Return [x, y] of the center of cell containing provided text 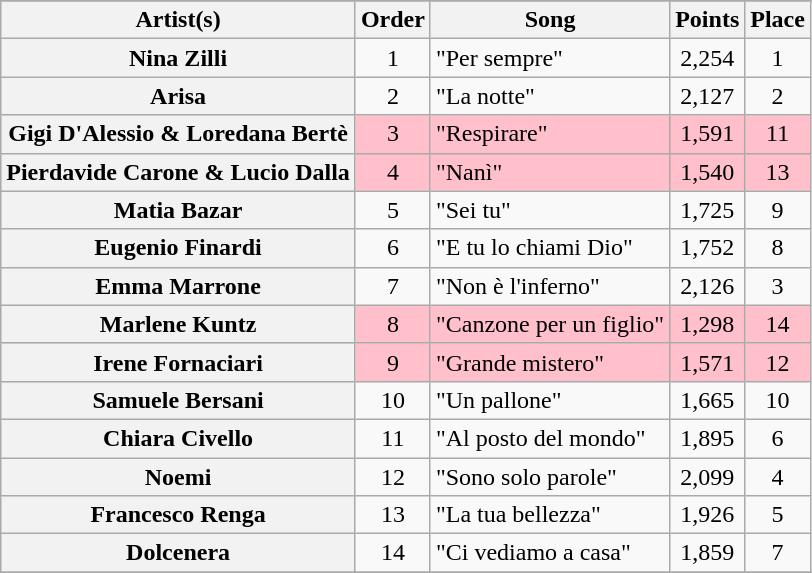
Points [708, 20]
Irene Fornaciari [178, 362]
2,127 [708, 96]
Order [392, 20]
1,725 [708, 210]
"Per sempre" [550, 58]
"E tu lo chiami Dio" [550, 248]
1,895 [708, 438]
2,126 [708, 286]
"Non è l'inferno" [550, 286]
Arisa [178, 96]
"Sono solo parole" [550, 477]
Dolcenera [178, 553]
1,540 [708, 172]
2,254 [708, 58]
Samuele Bersani [178, 400]
"Canzone per un figlio" [550, 324]
Artist(s) [178, 20]
"Grande mistero" [550, 362]
Gigi D'Alessio & Loredana Bertè [178, 134]
"Ci vediamo a casa" [550, 553]
1,591 [708, 134]
Song [550, 20]
1,859 [708, 553]
"Nanì" [550, 172]
Pierdavide Carone & Lucio Dalla [178, 172]
1,665 [708, 400]
"Al posto del mondo" [550, 438]
2,099 [708, 477]
"La notte" [550, 96]
Francesco Renga [178, 515]
"Un pallone" [550, 400]
Noemi [178, 477]
1,752 [708, 248]
Emma Marrone [178, 286]
Eugenio Finardi [178, 248]
1,926 [708, 515]
"La tua bellezza" [550, 515]
Nina Zilli [178, 58]
"Respirare" [550, 134]
Marlene Kuntz [178, 324]
Matia Bazar [178, 210]
"Sei tu" [550, 210]
Place [778, 20]
1,571 [708, 362]
Chiara Civello [178, 438]
1,298 [708, 324]
